Extract the (X, Y) coordinate from the center of the cell holding the provided text.  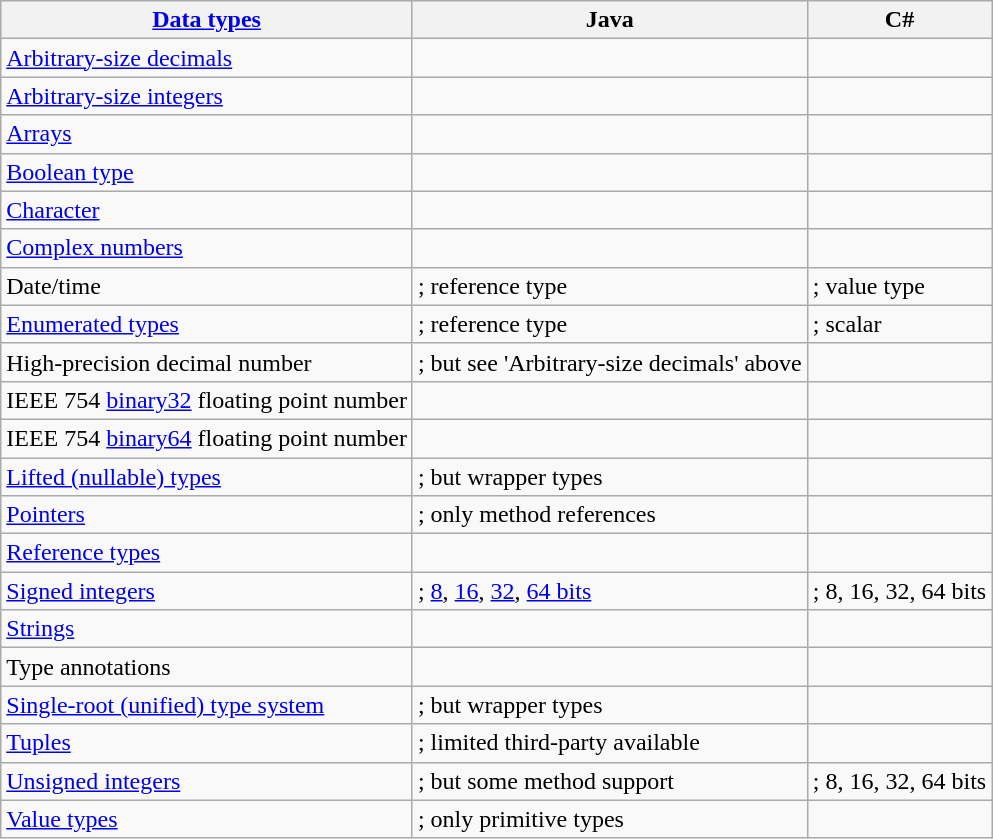
Java (610, 20)
Data types (207, 20)
Arrays (207, 134)
Arbitrary-size decimals (207, 58)
IEEE 754 binary32 floating point number (207, 400)
Pointers (207, 515)
Tuples (207, 743)
Type annotations (207, 667)
; but some method support (610, 781)
C# (899, 20)
Arbitrary-size integers (207, 96)
; only method references (610, 515)
Signed integers (207, 591)
Unsigned integers (207, 781)
Complex numbers (207, 248)
; but see 'Arbitrary-size decimals' above (610, 362)
High-precision decimal number (207, 362)
; value type (899, 286)
Character (207, 210)
Value types (207, 819)
Lifted (nullable) types (207, 477)
Single-root (unified) type system (207, 705)
Enumerated types (207, 324)
; only primitive types (610, 819)
Strings (207, 629)
; limited third-party available (610, 743)
IEEE 754 binary64 floating point number (207, 438)
Reference types (207, 553)
Date/time (207, 286)
Boolean type (207, 172)
; scalar (899, 324)
